Find where the given text appears and provide that cell's center as [X, Y] coordinate. 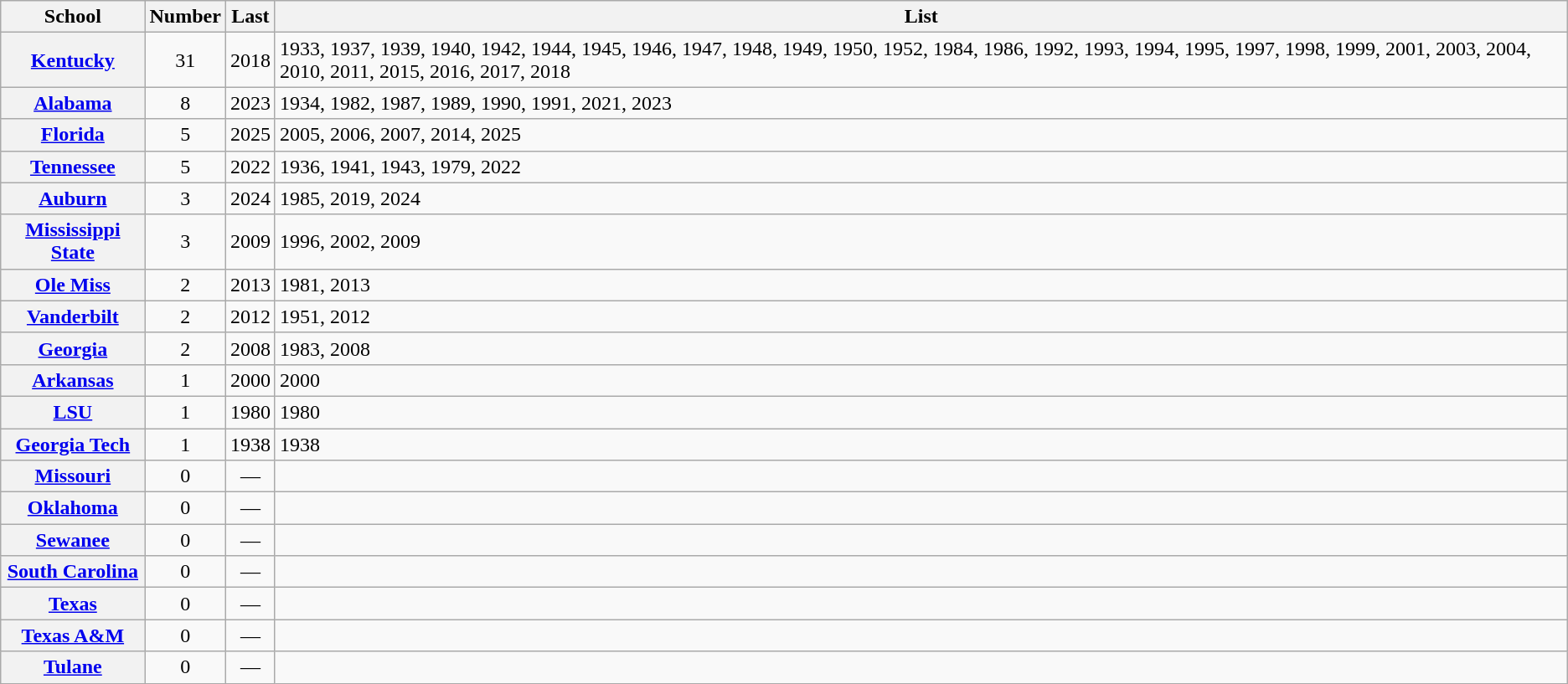
1985, 2019, 2024 [921, 198]
Florida [73, 135]
Ole Miss [73, 285]
Oklahoma [73, 508]
Number [185, 17]
1981, 2013 [921, 285]
Alabama [73, 103]
1983, 2008 [921, 348]
Texas [73, 604]
Auburn [73, 198]
2012 [250, 316]
1934, 1982, 1987, 1989, 1990, 1991, 2021, 2023 [921, 103]
2013 [250, 285]
2008 [250, 348]
2005, 2006, 2007, 2014, 2025 [921, 135]
2023 [250, 103]
Last [250, 17]
1951, 2012 [921, 316]
31 [185, 60]
2009 [250, 241]
Sewanee [73, 540]
Texas A&M [73, 635]
2018 [250, 60]
1936, 1941, 1943, 1979, 2022 [921, 167]
2022 [250, 167]
Vanderbilt [73, 316]
2025 [250, 135]
8 [185, 103]
Tulane [73, 667]
Georgia Tech [73, 445]
Georgia [73, 348]
Tennessee [73, 167]
South Carolina [73, 572]
1996, 2002, 2009 [921, 241]
LSU [73, 412]
Mississippi State [73, 241]
2024 [250, 198]
Arkansas [73, 380]
Missouri [73, 476]
List [921, 17]
School [73, 17]
Kentucky [73, 60]
